Output the [x, y] coordinate of the center of the cell containing the given text.  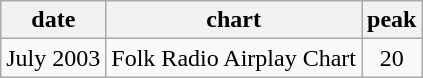
20 [392, 58]
chart [234, 20]
date [54, 20]
peak [392, 20]
Folk Radio Airplay Chart [234, 58]
July 2003 [54, 58]
